Scan for the cell matching the given text and deliver its (X, Y) coordinate at center. 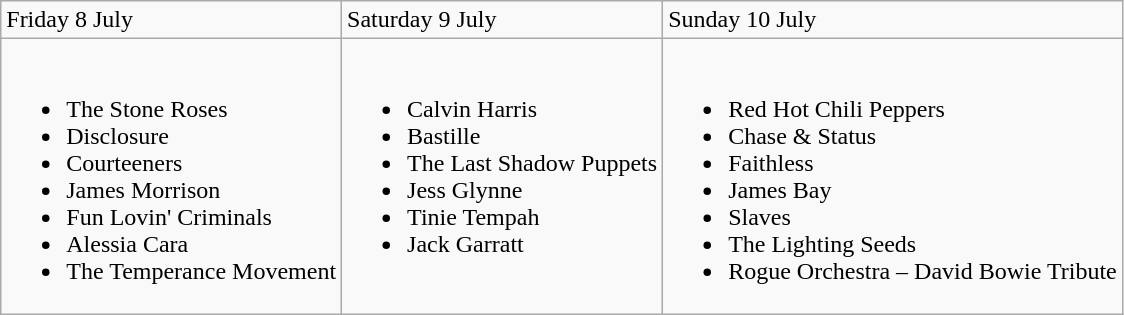
Calvin HarrisBastilleThe Last Shadow PuppetsJess GlynneTinie TempahJack Garratt (502, 176)
Saturday 9 July (502, 20)
Sunday 10 July (893, 20)
Friday 8 July (172, 20)
Red Hot Chili PeppersChase & StatusFaithlessJames BaySlavesThe Lighting SeedsRogue Orchestra – David Bowie Tribute (893, 176)
The Stone RosesDisclosureCourteenersJames MorrisonFun Lovin' CriminalsAlessia CaraThe Temperance Movement (172, 176)
